Extract the [x, y] coordinate from the center of the cell holding the provided text.  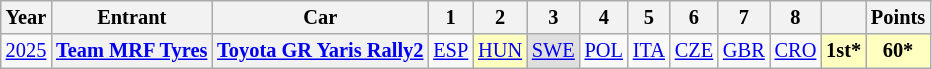
Entrant [132, 17]
2025 [26, 51]
Team MRF Tyres [132, 51]
1 [450, 17]
60* [898, 51]
8 [796, 17]
GBR [744, 51]
HUN [500, 51]
Year [26, 17]
Toyota GR Yaris Rally2 [320, 51]
Car [320, 17]
4 [604, 17]
CZE [694, 51]
5 [649, 17]
ITA [649, 51]
POL [604, 51]
7 [744, 17]
ESP [450, 51]
SWE [554, 51]
Points [898, 17]
1st* [844, 51]
6 [694, 17]
CRO [796, 51]
3 [554, 17]
2 [500, 17]
